Search for the cell housing the specified text and yield its (x, y) center coordinate. 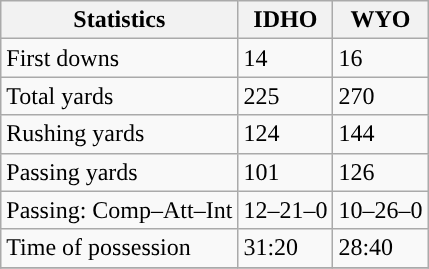
225 (286, 96)
16 (380, 58)
144 (380, 134)
Rushing yards (120, 134)
Passing: Comp–Att–Int (120, 210)
270 (380, 96)
28:40 (380, 248)
31:20 (286, 248)
14 (286, 58)
IDHO (286, 20)
Time of possession (120, 248)
101 (286, 172)
124 (286, 134)
126 (380, 172)
First downs (120, 58)
Passing yards (120, 172)
12–21–0 (286, 210)
Total yards (120, 96)
Statistics (120, 20)
10–26–0 (380, 210)
WYO (380, 20)
